Output the (X, Y) coordinate of the center of the cell containing the given text.  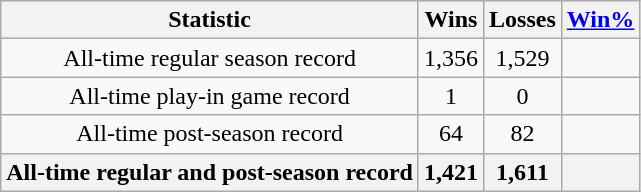
64 (450, 134)
All-time regular and post-season record (210, 172)
Statistic (210, 20)
All-time regular season record (210, 58)
1,611 (523, 172)
All-time post-season record (210, 134)
All-time play-in game record (210, 96)
0 (523, 96)
Win% (600, 20)
1,421 (450, 172)
Losses (523, 20)
1 (450, 96)
Wins (450, 20)
82 (523, 134)
1,356 (450, 58)
1,529 (523, 58)
